Determine the [X, Y] coordinate at the center of the cell enclosing the given text.  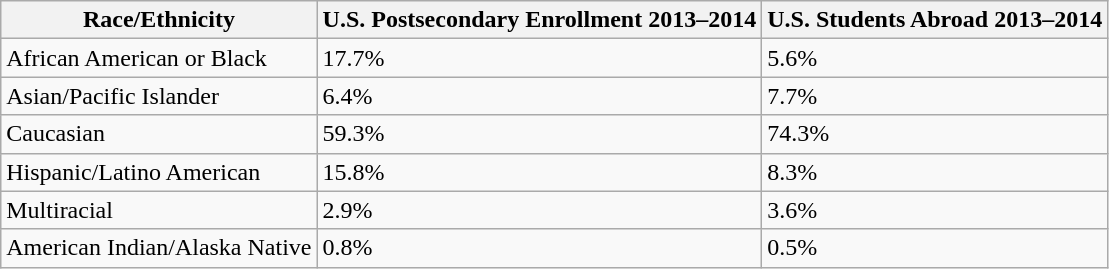
2.9% [540, 210]
5.6% [935, 58]
17.7% [540, 58]
African American or Black [159, 58]
59.3% [540, 134]
Multiracial [159, 210]
3.6% [935, 210]
Caucasian [159, 134]
8.3% [935, 172]
U.S. Postsecondary Enrollment 2013–2014 [540, 20]
American Indian/Alaska Native [159, 248]
U.S. Students Abroad 2013–2014 [935, 20]
Race/Ethnicity [159, 20]
0.5% [935, 248]
Asian/Pacific Islander [159, 96]
0.8% [540, 248]
74.3% [935, 134]
15.8% [540, 172]
6.4% [540, 96]
7.7% [935, 96]
Hispanic/Latino American [159, 172]
